Detect which cell encompasses the target text, then output its [X, Y] center coordinate. 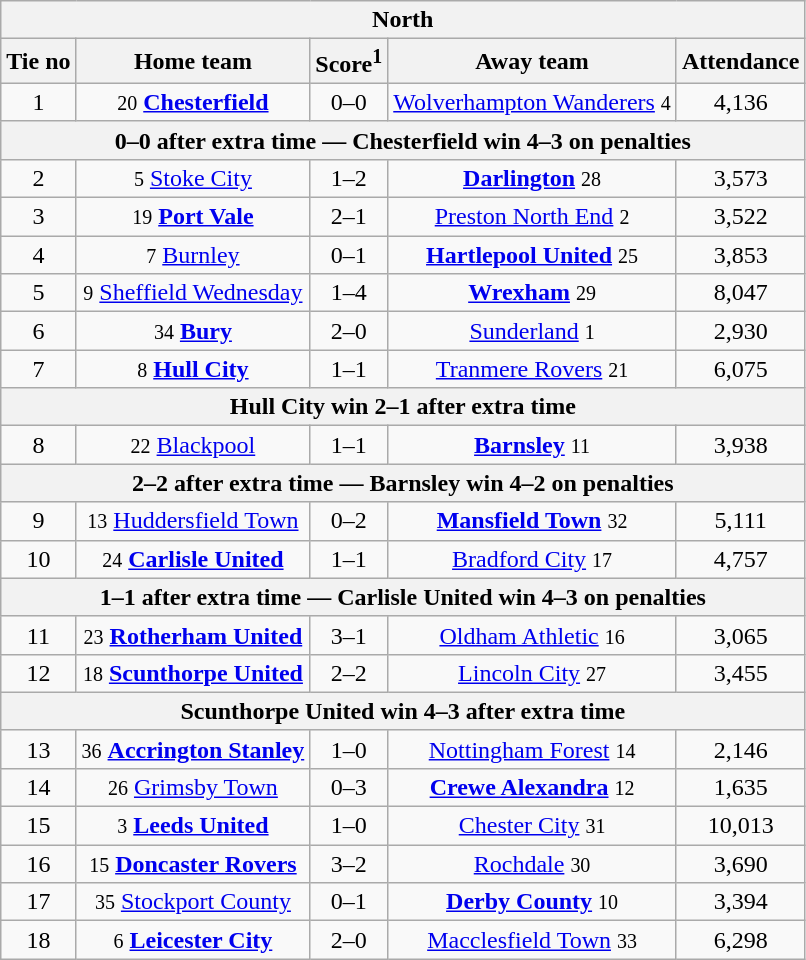
8 Hull City [193, 369]
Away team [532, 62]
2–1 [349, 217]
16 [38, 864]
Tranmere Rovers 21 [532, 369]
2–2 after extra time — Barnsley win 4–2 on penalties [403, 483]
Macclesfield Town 33 [532, 940]
3,690 [740, 864]
34 Bury [193, 331]
2,930 [740, 331]
22 Blackpool [193, 445]
18 Scunthorpe United [193, 673]
18 [38, 940]
8,047 [740, 293]
Attendance [740, 62]
Scunthorpe United win 4–3 after extra time [403, 711]
Rochdale 30 [532, 864]
35 Stockport County [193, 902]
13 Huddersfield Town [193, 521]
11 [38, 635]
2–2 [349, 673]
Lincoln City 27 [532, 673]
Hull City win 2–1 after extra time [403, 407]
5 [38, 293]
1–1 after extra time — Carlisle United win 4–3 on penalties [403, 597]
3,394 [740, 902]
3 [38, 217]
Sunderland 1 [532, 331]
6,075 [740, 369]
0–0 after extra time — Chesterfield win 4–3 on penalties [403, 140]
4 [38, 255]
0–2 [349, 521]
14 [38, 787]
Derby County 10 [532, 902]
3–2 [349, 864]
26 Grimsby Town [193, 787]
Oldham Athletic 16 [532, 635]
3,065 [740, 635]
3,573 [740, 178]
Mansfield Town 32 [532, 521]
Darlington 28 [532, 178]
6 Leicester City [193, 940]
7 Burnley [193, 255]
6 [38, 331]
5 Stoke City [193, 178]
2 [38, 178]
Bradford City 17 [532, 559]
Hartlepool United 25 [532, 255]
3–1 [349, 635]
36 Accrington Stanley [193, 749]
Score1 [349, 62]
3,853 [740, 255]
1–4 [349, 293]
Chester City 31 [532, 826]
9 Sheffield Wednesday [193, 293]
10 [38, 559]
15 [38, 826]
12 [38, 673]
3 Leeds United [193, 826]
Barnsley 11 [532, 445]
13 [38, 749]
6,298 [740, 940]
10,013 [740, 826]
4,136 [740, 102]
9 [38, 521]
Home team [193, 62]
8 [38, 445]
Preston North End 2 [532, 217]
Tie no [38, 62]
20 Chesterfield [193, 102]
Wrexham 29 [532, 293]
5,111 [740, 521]
1,635 [740, 787]
4,757 [740, 559]
Nottingham Forest 14 [532, 749]
1–2 [349, 178]
2,146 [740, 749]
North [403, 20]
Wolverhampton Wanderers 4 [532, 102]
23 Rotherham United [193, 635]
1 [38, 102]
0–0 [349, 102]
19 Port Vale [193, 217]
3,455 [740, 673]
7 [38, 369]
3,522 [740, 217]
Crewe Alexandra 12 [532, 787]
3,938 [740, 445]
17 [38, 902]
24 Carlisle United [193, 559]
15 Doncaster Rovers [193, 864]
0–3 [349, 787]
